Return (X, Y) of the center of cell containing provided text 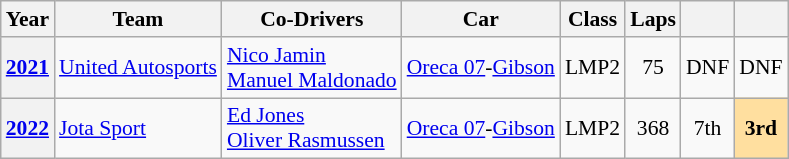
Year (28, 19)
United Autosports (138, 68)
2021 (28, 68)
75 (653, 68)
Nico Jamin Manuel Maldonado (312, 68)
Car (481, 19)
Laps (653, 19)
Team (138, 19)
Co-Drivers (312, 19)
Class (592, 19)
368 (653, 128)
Jota Sport (138, 128)
3rd (760, 128)
Ed Jones Oliver Rasmussen (312, 128)
7th (708, 128)
2022 (28, 128)
